Return [X, Y] of the center of cell containing provided text 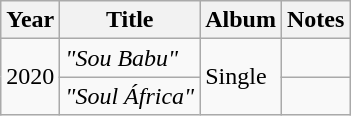
Album [241, 20]
Year [30, 20]
Title [130, 20]
"Sou Babu" [130, 58]
"Soul África" [130, 96]
Notes [315, 20]
2020 [30, 77]
Single [241, 77]
